Pinpoint the cell where the given text exists, returning its [x, y] midpoint coordinate. 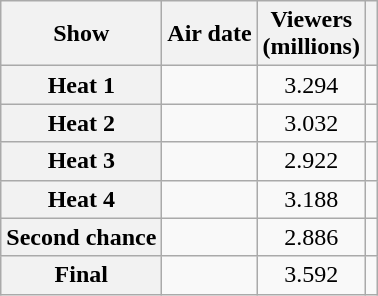
Heat 3 [82, 161]
3.592 [311, 275]
Heat 4 [82, 199]
3.032 [311, 123]
Final [82, 275]
Show [82, 34]
Air date [210, 34]
2.886 [311, 237]
3.294 [311, 85]
Viewers(millions) [311, 34]
3.188 [311, 199]
2.922 [311, 161]
Second chance [82, 237]
Heat 1 [82, 85]
Heat 2 [82, 123]
